Provide the (X, Y) coordinate of the cell's center where the given text is located.  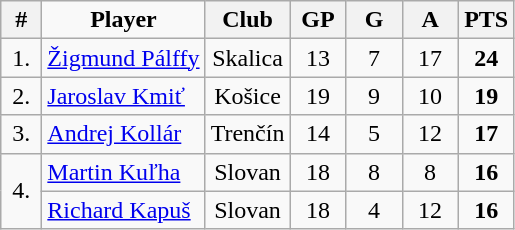
PTS (486, 20)
5 (374, 134)
4. (22, 191)
G (374, 20)
4 (374, 210)
2. (22, 96)
Martin Kuľha (124, 172)
10 (430, 96)
Skalica (248, 58)
GP (318, 20)
24 (486, 58)
Club (248, 20)
3. (22, 134)
Košice (248, 96)
Player (124, 20)
13 (318, 58)
Žigmund Pálffy (124, 58)
Richard Kapuš (124, 210)
14 (318, 134)
# (22, 20)
Jaroslav Kmiť (124, 96)
Trenčín (248, 134)
1. (22, 58)
Andrej Kollár (124, 134)
7 (374, 58)
A (430, 20)
9 (374, 96)
